Output the (x, y) coordinate of the center of the cell containing the given text.  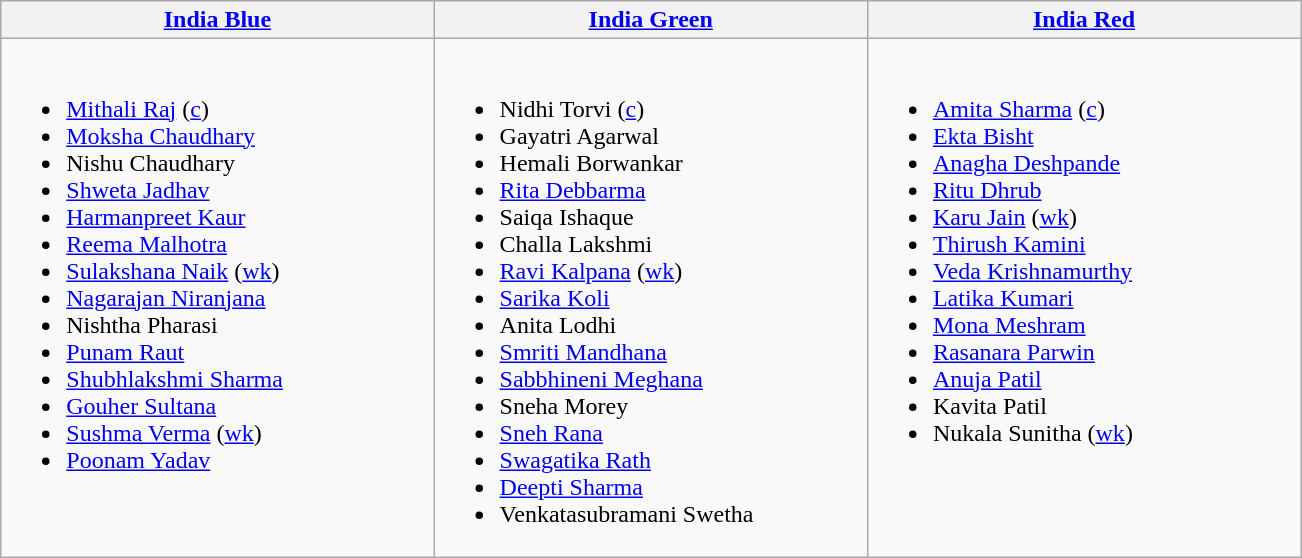
India Blue (218, 20)
India Red (1084, 20)
India Green (650, 20)
